Return [x, y] of the center of cell containing provided text 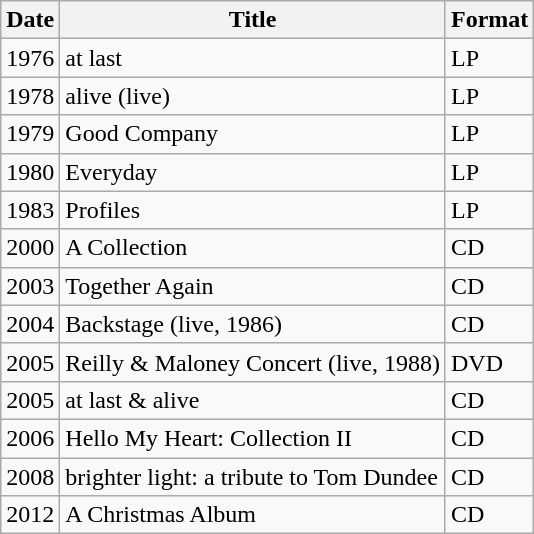
1983 [30, 210]
1979 [30, 134]
Everyday [253, 172]
Profiles [253, 210]
Date [30, 20]
1976 [30, 58]
2006 [30, 438]
1980 [30, 172]
2003 [30, 286]
Good Company [253, 134]
DVD [489, 362]
1978 [30, 96]
A Christmas Album [253, 515]
2008 [30, 477]
alive (live) [253, 96]
Backstage (live, 1986) [253, 324]
brighter light: a tribute to Tom Dundee [253, 477]
Title [253, 20]
Reilly & Maloney Concert (live, 1988) [253, 362]
A Collection [253, 248]
2004 [30, 324]
Format [489, 20]
at last & alive [253, 400]
2012 [30, 515]
at last [253, 58]
Together Again [253, 286]
Hello My Heart: Collection II [253, 438]
2000 [30, 248]
